Capture the cell that displays the provided text and extract its [X, Y] central coordinate. 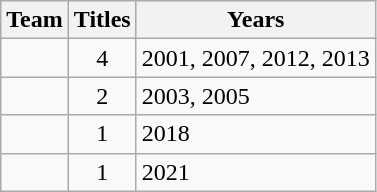
4 [102, 58]
2001, 2007, 2012, 2013 [256, 58]
Years [256, 20]
Team [35, 20]
Titles [102, 20]
2021 [256, 172]
2 [102, 96]
2003, 2005 [256, 96]
2018 [256, 134]
